Search for the cell housing the specified text and yield its [x, y] center coordinate. 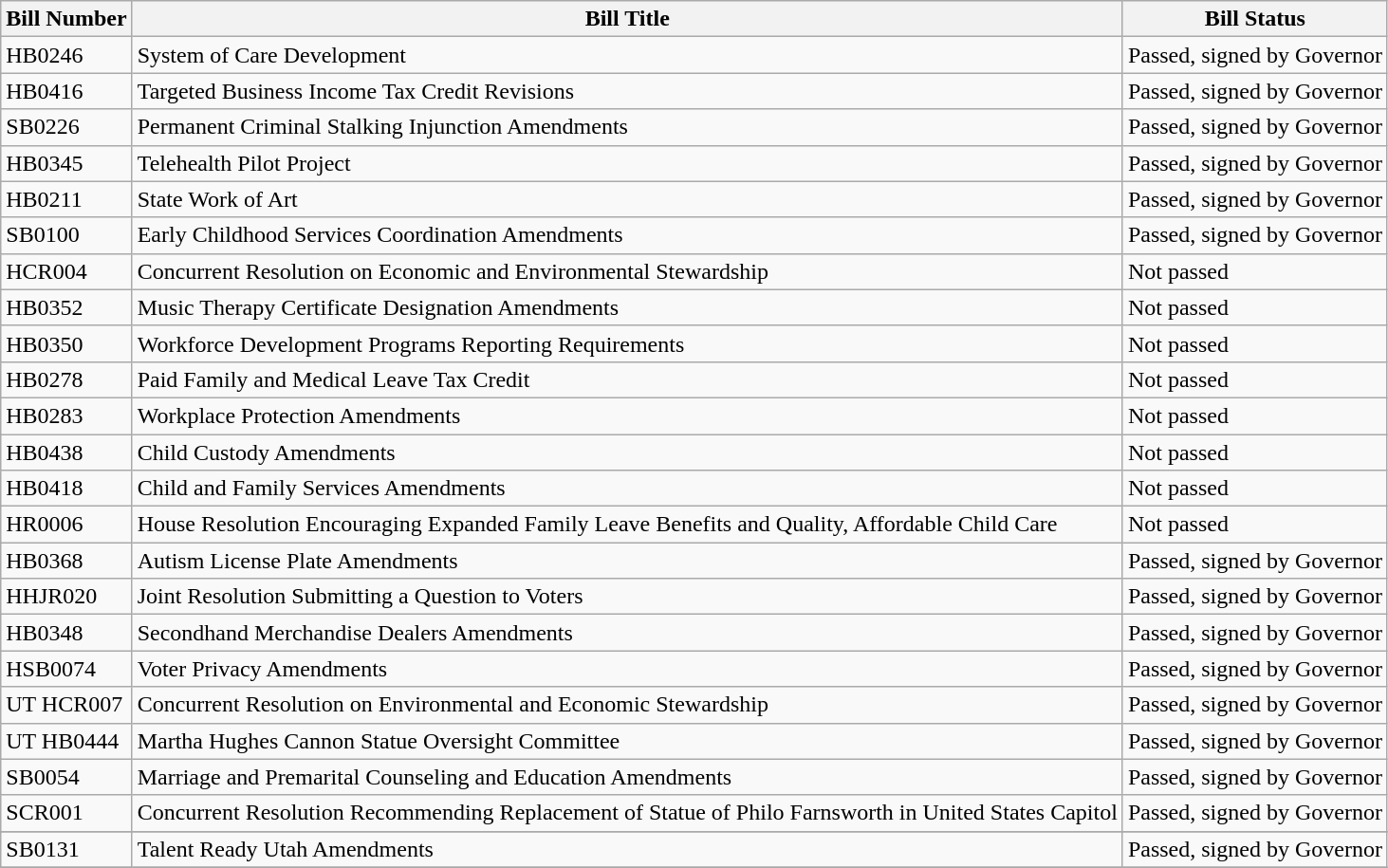
HB0438 [66, 452]
Autism License Plate Amendments [627, 561]
HB0418 [66, 489]
Child and Family Services Amendments [627, 489]
HHJR020 [66, 597]
HR0006 [66, 525]
Paid Family and Medical Leave Tax Credit [627, 379]
State Work of Art [627, 199]
Child Custody Amendments [627, 452]
Bill Status [1254, 19]
HB0352 [66, 307]
Early Childhood Services Coordination Amendments [627, 235]
HB0348 [66, 633]
House Resolution Encouraging Expanded Family Leave Benefits and Quality, Affordable Child Care [627, 525]
SB0131 [66, 849]
HB0211 [66, 199]
Permanent Criminal Stalking Injunction Amendments [627, 127]
Voter Privacy Amendments [627, 669]
Workplace Protection Amendments [627, 416]
Bill Title [627, 19]
HB0368 [66, 561]
Targeted Business Income Tax Credit Revisions [627, 91]
HB0283 [66, 416]
UT HB0444 [66, 741]
Marriage and Premarital Counseling and Education Amendments [627, 777]
System of Care Development [627, 55]
Bill Number [66, 19]
UT HCR007 [66, 705]
HB0278 [66, 379]
SCR001 [66, 813]
HB0246 [66, 55]
SB0100 [66, 235]
Talent Ready Utah Amendments [627, 849]
Secondhand Merchandise Dealers Amendments [627, 633]
HB0345 [66, 163]
HCR004 [66, 271]
Joint Resolution Submitting a Question to Voters [627, 597]
Concurrent Resolution on Economic and Environmental Stewardship [627, 271]
Telehealth Pilot Project [627, 163]
HSB0074 [66, 669]
Concurrent Resolution Recommending Replacement of Statue of Philo Farnsworth in United States Capitol [627, 813]
Concurrent Resolution on Environmental and Economic Stewardship [627, 705]
Workforce Development Programs Reporting Requirements [627, 343]
SB0226 [66, 127]
SB0054 [66, 777]
HB0350 [66, 343]
Music Therapy Certificate Designation Amendments [627, 307]
HB0416 [66, 91]
Martha Hughes Cannon Statue Oversight Committee [627, 741]
